Scan for the cell matching the given text and deliver its [X, Y] coordinate at center. 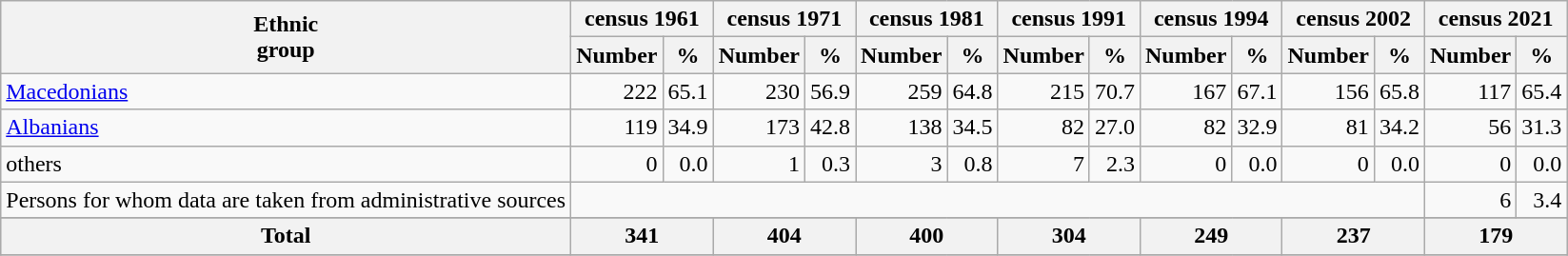
27.0 [1114, 128]
34.5 [973, 128]
7 [1043, 164]
others [286, 164]
Persons for whom data are taken from administrative sources [286, 200]
81 [1328, 128]
3.4 [1542, 200]
173 [759, 128]
34.9 [687, 128]
56 [1470, 128]
179 [1495, 236]
3 [902, 164]
304 [1068, 236]
70.7 [1114, 91]
0.3 [830, 164]
0.8 [973, 164]
census 1981 [927, 19]
167 [1185, 91]
census 1971 [784, 19]
census 2021 [1495, 19]
56.9 [830, 91]
249 [1211, 236]
341 [642, 236]
404 [784, 236]
230 [759, 91]
64.8 [973, 91]
Albanians [286, 128]
census 1994 [1211, 19]
65.8 [1399, 91]
32.9 [1257, 128]
117 [1470, 91]
1 [759, 164]
65.1 [687, 91]
census 1991 [1068, 19]
400 [927, 236]
65.4 [1542, 91]
6 [1470, 200]
215 [1043, 91]
222 [617, 91]
Macedonians [286, 91]
67.1 [1257, 91]
census 1961 [642, 19]
census 2002 [1354, 19]
259 [902, 91]
31.3 [1542, 128]
42.8 [830, 128]
Total [286, 236]
2.3 [1114, 164]
119 [617, 128]
156 [1328, 91]
237 [1354, 236]
34.2 [1399, 128]
Ethnicgroup [286, 37]
138 [902, 128]
